Locate the cell with the specified text and output its (x, y) center coordinate. 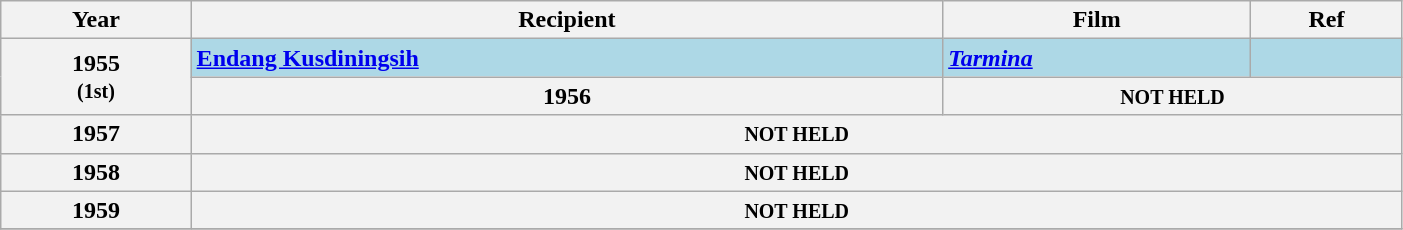
Tarmina (1097, 58)
1958 (96, 172)
1959 (96, 210)
Year (96, 20)
Recipient (567, 20)
Ref (1327, 20)
1955(1st) (96, 77)
Endang Kusdiningsih (567, 58)
Film (1097, 20)
1957 (96, 134)
1956 (567, 96)
